Determine the (X, Y) coordinate at the center of the cell enclosing the given text.  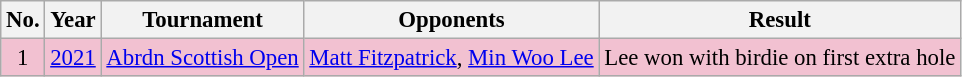
Opponents (452, 20)
1 (23, 58)
Lee won with birdie on first extra hole (780, 58)
Matt Fitzpatrick, Min Woo Lee (452, 58)
No. (23, 20)
2021 (73, 58)
Year (73, 20)
Abrdn Scottish Open (202, 58)
Result (780, 20)
Tournament (202, 20)
